Scan for the cell matching the given text and deliver its (X, Y) coordinate at center. 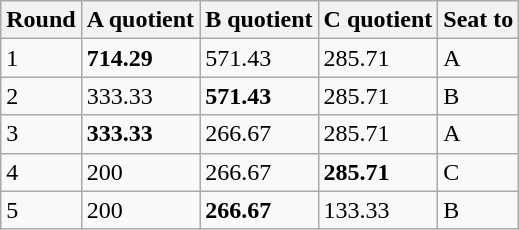
A quotient (140, 20)
5 (41, 210)
714.29 (140, 58)
C quotient (378, 20)
2 (41, 96)
4 (41, 172)
3 (41, 134)
Round (41, 20)
C (478, 172)
133.33 (378, 210)
Seat to (478, 20)
1 (41, 58)
B quotient (259, 20)
